For the text-containing cell, return its midpoint in (X, Y) coordinate format. 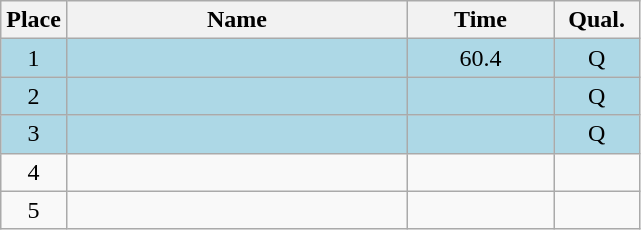
Name (236, 20)
4 (34, 172)
Place (34, 20)
3 (34, 134)
Time (481, 20)
60.4 (481, 58)
1 (34, 58)
Qual. (597, 20)
5 (34, 210)
2 (34, 96)
